Detect which cell encompasses the target text, then output its [X, Y] center coordinate. 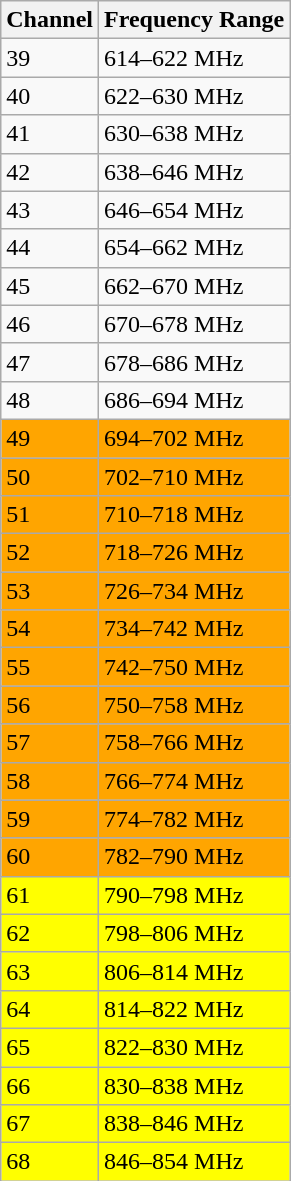
42 [50, 172]
710–718 MHz [194, 515]
830–838 MHz [194, 1085]
67 [50, 1124]
58 [50, 781]
798–806 MHz [194, 933]
63 [50, 971]
61 [50, 895]
41 [50, 134]
806–814 MHz [194, 971]
742–750 MHz [194, 667]
Frequency Range [194, 20]
694–702 MHz [194, 438]
638–646 MHz [194, 172]
822–830 MHz [194, 1047]
48 [50, 400]
59 [50, 819]
718–726 MHz [194, 553]
686–694 MHz [194, 400]
758–766 MHz [194, 743]
678–686 MHz [194, 362]
726–734 MHz [194, 591]
45 [50, 286]
838–846 MHz [194, 1124]
40 [50, 96]
66 [50, 1085]
51 [50, 515]
47 [50, 362]
790–798 MHz [194, 895]
39 [50, 58]
57 [50, 743]
774–782 MHz [194, 819]
702–710 MHz [194, 477]
750–758 MHz [194, 705]
52 [50, 553]
814–822 MHz [194, 1009]
766–774 MHz [194, 781]
56 [50, 705]
654–662 MHz [194, 248]
646–654 MHz [194, 210]
734–742 MHz [194, 629]
614–622 MHz [194, 58]
Channel [50, 20]
68 [50, 1162]
846–854 MHz [194, 1162]
782–790 MHz [194, 857]
662–670 MHz [194, 286]
54 [50, 629]
60 [50, 857]
50 [50, 477]
43 [50, 210]
622–630 MHz [194, 96]
64 [50, 1009]
670–678 MHz [194, 324]
44 [50, 248]
53 [50, 591]
630–638 MHz [194, 134]
62 [50, 933]
65 [50, 1047]
49 [50, 438]
55 [50, 667]
46 [50, 324]
